For the text-containing cell, return its midpoint in [X, Y] coordinate format. 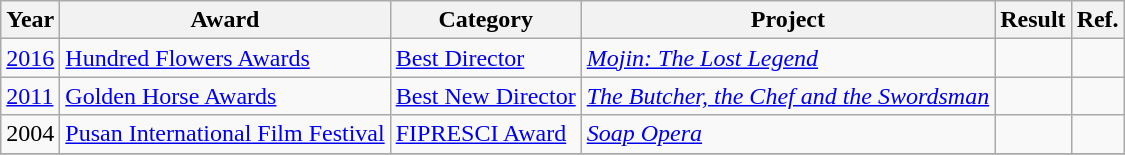
Golden Horse Awards [225, 96]
Project [788, 20]
Best New Director [486, 96]
Award [225, 20]
Result [1033, 20]
2011 [30, 96]
Pusan International Film Festival [225, 134]
2004 [30, 134]
FIPRESCI Award [486, 134]
Soap Opera [788, 134]
Category [486, 20]
The Butcher, the Chef and the Swordsman [788, 96]
Best Director [486, 58]
Mojin: The Lost Legend [788, 58]
2016 [30, 58]
Hundred Flowers Awards [225, 58]
Year [30, 20]
Ref. [1098, 20]
